Detect which cell encompasses the target text, then output its [X, Y] center coordinate. 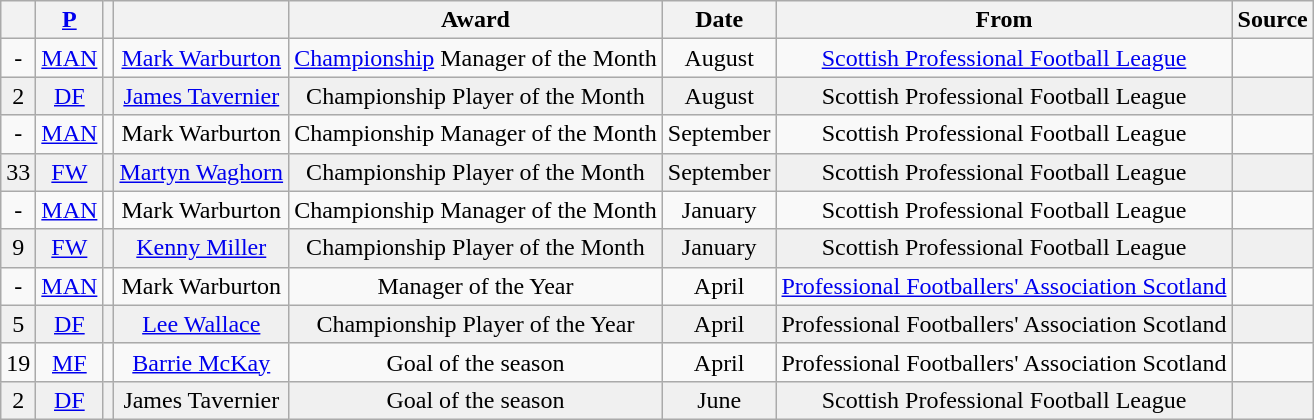
P [70, 20]
5 [18, 324]
Barrie McKay [202, 362]
June [719, 400]
Kenny Miller [202, 248]
Martyn Waghorn [202, 172]
Lee Wallace [202, 324]
MF [70, 362]
Source [1272, 20]
33 [18, 172]
Award [476, 20]
9 [18, 248]
Championship Player of the Year [476, 324]
From [1004, 20]
Manager of the Year [476, 286]
Date [719, 20]
19 [18, 362]
